Output the [X, Y] coordinate of the center of the cell containing the given text.  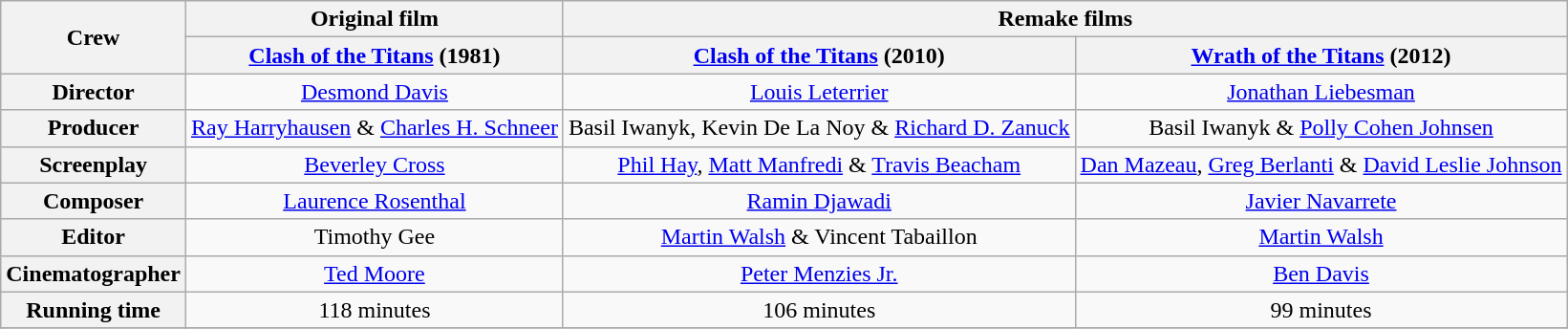
Wrath of the Titans (2012) [1321, 55]
Martin Walsh [1321, 237]
99 minutes [1321, 310]
Ted Moore [375, 274]
Basil Iwanyk, Kevin De La Noy & Richard D. Zanuck [819, 128]
Desmond Davis [375, 92]
Basil Iwanyk & Polly Cohen Johnsen [1321, 128]
Editor [94, 237]
Screenplay [94, 164]
106 minutes [819, 310]
Dan Mazeau, Greg Berlanti & David Leslie Johnson [1321, 164]
Ray Harryhausen & Charles H. Schneer [375, 128]
Laurence Rosenthal [375, 201]
118 minutes [375, 310]
Louis Leterrier [819, 92]
Crew [94, 37]
Timothy Gee [375, 237]
Cinematographer [94, 274]
Producer [94, 128]
Composer [94, 201]
Jonathan Liebesman [1321, 92]
Original film [375, 19]
Martin Walsh & Vincent Tabaillon [819, 237]
Running time [94, 310]
Phil Hay, Matt Manfredi & Travis Beacham [819, 164]
Ben Davis [1321, 274]
Remake films [1064, 19]
Peter Menzies Jr. [819, 274]
Clash of the Titans (2010) [819, 55]
Ramin Djawadi [819, 201]
Javier Navarrete [1321, 201]
Beverley Cross [375, 164]
Clash of the Titans (1981) [375, 55]
Director [94, 92]
